Pinpoint the cell where the given text exists, returning its (x, y) midpoint coordinate. 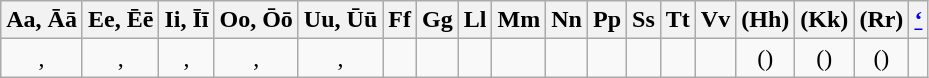
Ll (475, 20)
(Hh) (766, 20)
Ee, Ēē (120, 20)
Vv (715, 20)
(Rr) (882, 20)
Mm (519, 20)
Tt (678, 20)
‘ (918, 20)
Ff (400, 20)
Gg (437, 20)
Aa, Āā (42, 20)
Uu, Ūū (340, 20)
Ii, Īī (186, 20)
Oo, Ōō (256, 20)
(Kk) (824, 20)
Nn (567, 20)
Pp (606, 20)
Ss (644, 20)
